Extract the [x, y] coordinate from the center of the cell holding the provided text.  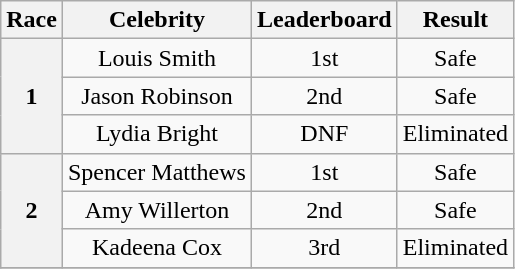
Race [32, 20]
Kadeena Cox [156, 248]
Jason Robinson [156, 96]
1 [32, 96]
Leaderboard [324, 20]
3rd [324, 248]
Louis Smith [156, 58]
Spencer Matthews [156, 172]
2 [32, 210]
DNF [324, 134]
Lydia Bright [156, 134]
Amy Willerton [156, 210]
Celebrity [156, 20]
Result [455, 20]
